Find where the given text appears and provide that cell's center as (x, y) coordinate. 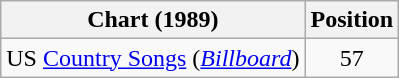
US Country Songs (Billboard) (153, 58)
Chart (1989) (153, 20)
Position (352, 20)
57 (352, 58)
